Search for the cell housing the specified text and yield its [X, Y] center coordinate. 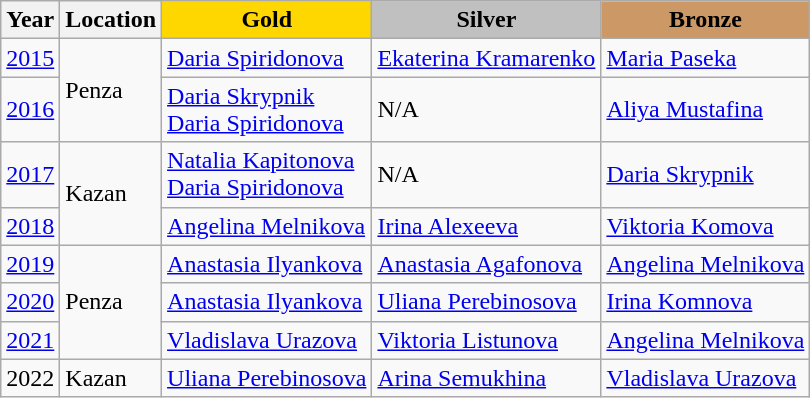
Silver [486, 20]
2020 [30, 302]
2018 [30, 226]
Daria Spiridonova [267, 58]
Arina Semukhina [486, 378]
Viktoria Komova [706, 226]
Gold [267, 20]
2015 [30, 58]
Natalia KapitonovaDaria Spiridonova [267, 174]
Location [111, 20]
Daria Skrypnik [706, 174]
2019 [30, 264]
Aliya Mustafina [706, 110]
Maria Paseka [706, 58]
Daria SkrypnikDaria Spiridonova [267, 110]
Year [30, 20]
Irina Alexeeva [486, 226]
Irina Komnova [706, 302]
2022 [30, 378]
2016 [30, 110]
Bronze [706, 20]
2017 [30, 174]
Anastasia Agafonova [486, 264]
2021 [30, 340]
Viktoria Listunova [486, 340]
Ekaterina Kramarenko [486, 58]
